Capture the cell that displays the provided text and extract its (X, Y) central coordinate. 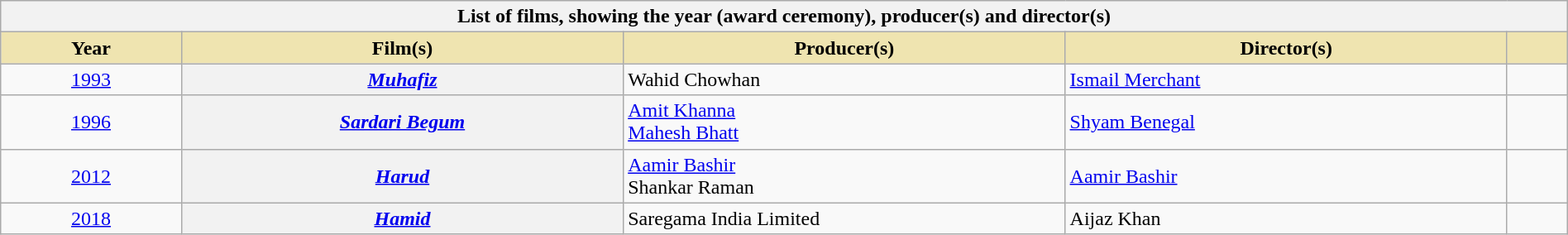
Harud (402, 175)
Aijaz Khan (1286, 218)
1996 (91, 122)
Producer(s) (844, 48)
Shyam Benegal (1286, 122)
Film(s) (402, 48)
2018 (91, 218)
Ismail Merchant (1286, 79)
Director(s) (1286, 48)
Amit KhannaMahesh Bhatt (844, 122)
Aamir BashirShankar Raman (844, 175)
Year (91, 48)
Wahid Chowhan (844, 79)
Sardari Begum (402, 122)
Aamir Bashir (1286, 175)
Saregama India Limited (844, 218)
Hamid (402, 218)
1993 (91, 79)
List of films, showing the year (award ceremony), producer(s) and director(s) (784, 17)
2012 (91, 175)
Muhafiz (402, 79)
